Find where the given text appears and provide that cell's center as [x, y] coordinate. 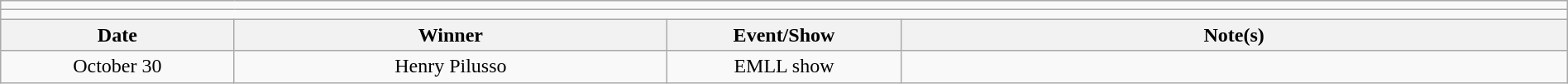
October 30 [117, 67]
EMLL show [784, 67]
Winner [451, 35]
Henry Pilusso [451, 67]
Date [117, 35]
Note(s) [1234, 35]
Event/Show [784, 35]
